Identify which cell holds the provided text, then report its (X, Y) central coordinate. 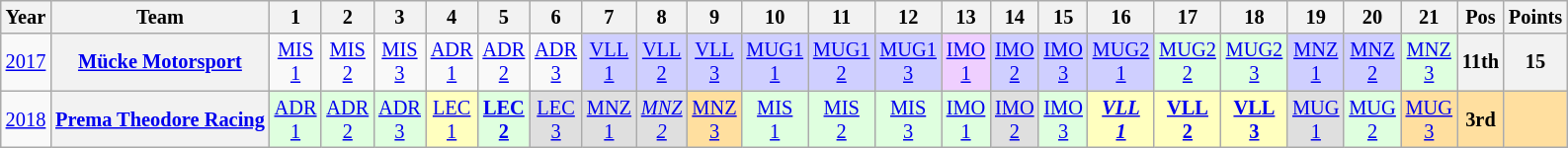
2 (348, 17)
Prema Theodore Racing (160, 119)
Team (160, 17)
MUG13 (907, 62)
MUG11 (775, 62)
21 (1429, 17)
Mücke Motorsport (160, 62)
17 (1188, 17)
MUG1 (1316, 119)
5 (504, 17)
2017 (26, 62)
1 (296, 17)
3rd (1480, 119)
Pos (1480, 17)
Year (26, 17)
LEC3 (555, 119)
MUG23 (1255, 62)
6 (555, 17)
10 (775, 17)
7 (609, 17)
13 (966, 17)
MUG2 (1371, 119)
9 (715, 17)
MUG3 (1429, 119)
3 (399, 17)
2018 (26, 119)
MUG21 (1120, 62)
18 (1255, 17)
20 (1371, 17)
11th (1480, 62)
MUG22 (1188, 62)
16 (1120, 17)
Points (1535, 17)
14 (1014, 17)
8 (662, 17)
19 (1316, 17)
12 (907, 17)
11 (842, 17)
4 (453, 17)
MUG12 (842, 62)
LEC1 (453, 119)
LEC2 (504, 119)
